Scan for the cell matching the given text and deliver its [x, y] coordinate at center. 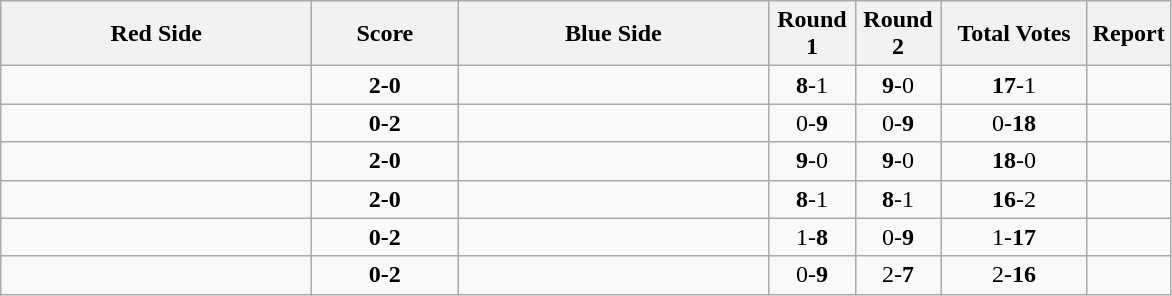
18-0 [1014, 161]
0-18 [1014, 123]
2-7 [898, 275]
1-17 [1014, 237]
16-2 [1014, 199]
Round 2 [898, 34]
2-16 [1014, 275]
17-1 [1014, 85]
Score [385, 34]
Red Side [156, 34]
Blue Side [614, 34]
Report [1128, 34]
1-8 [812, 237]
Total Votes [1014, 34]
Round 1 [812, 34]
